Find where the given text appears and provide that cell's center as [X, Y] coordinate. 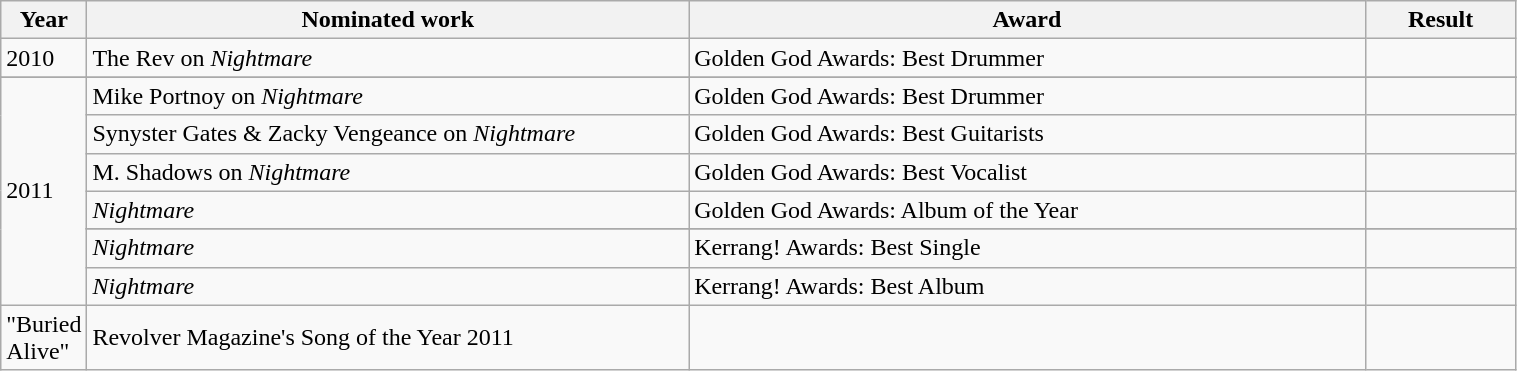
Golden God Awards: Album of the Year [1028, 210]
Synyster Gates & Zacky Vengeance on Nightmare [388, 134]
M. Shadows on Nightmare [388, 172]
Golden God Awards: Best Guitarists [1028, 134]
Kerrang! Awards: Best Single [1028, 248]
The Rev on Nightmare [388, 58]
Year [44, 20]
Nominated work [388, 20]
"Buried Alive" [44, 338]
2011 [44, 191]
Result [1440, 20]
Kerrang! Awards: Best Album [1028, 286]
Revolver Magazine's Song of the Year 2011 [388, 338]
Golden God Awards: Best Vocalist [1028, 172]
Award [1028, 20]
2010 [44, 58]
Mike Portnoy on Nightmare [388, 96]
